Find where the given text appears and provide that cell's center as (x, y) coordinate. 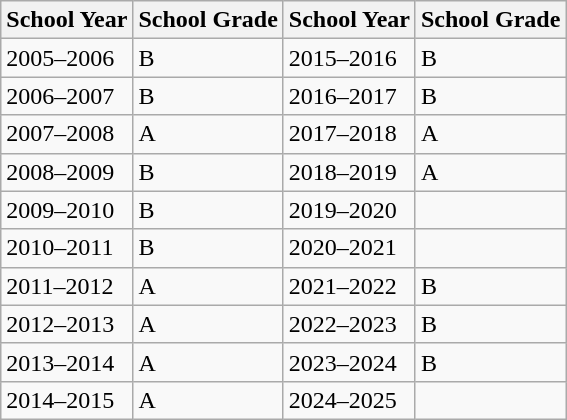
2022–2023 (349, 324)
2018–2019 (349, 172)
2006–2007 (67, 96)
2015–2016 (349, 58)
2009–2010 (67, 210)
2010–2011 (67, 248)
2007–2008 (67, 134)
2016–2017 (349, 96)
2014–2015 (67, 400)
2021–2022 (349, 286)
2017–2018 (349, 134)
2008–2009 (67, 172)
2011–2012 (67, 286)
2020–2021 (349, 248)
2024–2025 (349, 400)
2012–2013 (67, 324)
2013–2014 (67, 362)
2019–2020 (349, 210)
2005–2006 (67, 58)
2023–2024 (349, 362)
